Provide the [x, y] coordinate of the cell's center where the given text is located.  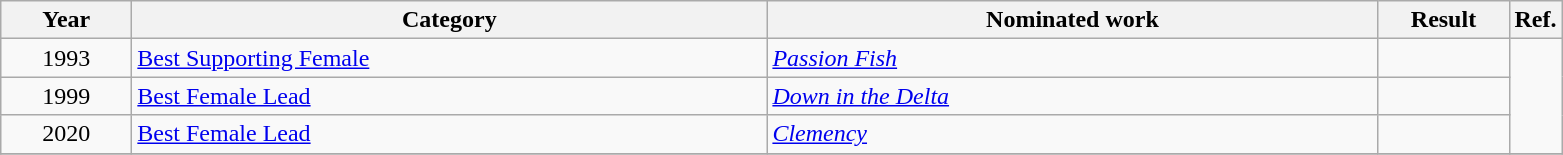
Nominated work [1072, 20]
1993 [66, 58]
Result [1444, 20]
1999 [66, 96]
Year [66, 20]
Clemency [1072, 134]
Ref. [1536, 20]
Down in the Delta [1072, 96]
Passion Fish [1072, 58]
Best Supporting Female [450, 58]
Category [450, 20]
2020 [66, 134]
